Detect which cell encompasses the target text, then output its [x, y] center coordinate. 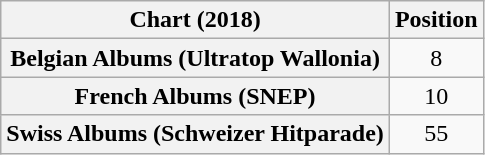
Chart (2018) [196, 20]
55 [436, 134]
Belgian Albums (Ultratop Wallonia) [196, 58]
Position [436, 20]
10 [436, 96]
Swiss Albums (Schweizer Hitparade) [196, 134]
French Albums (SNEP) [196, 96]
8 [436, 58]
